Return the [x, y] coordinate for the center point of the cell that contains the specified text.  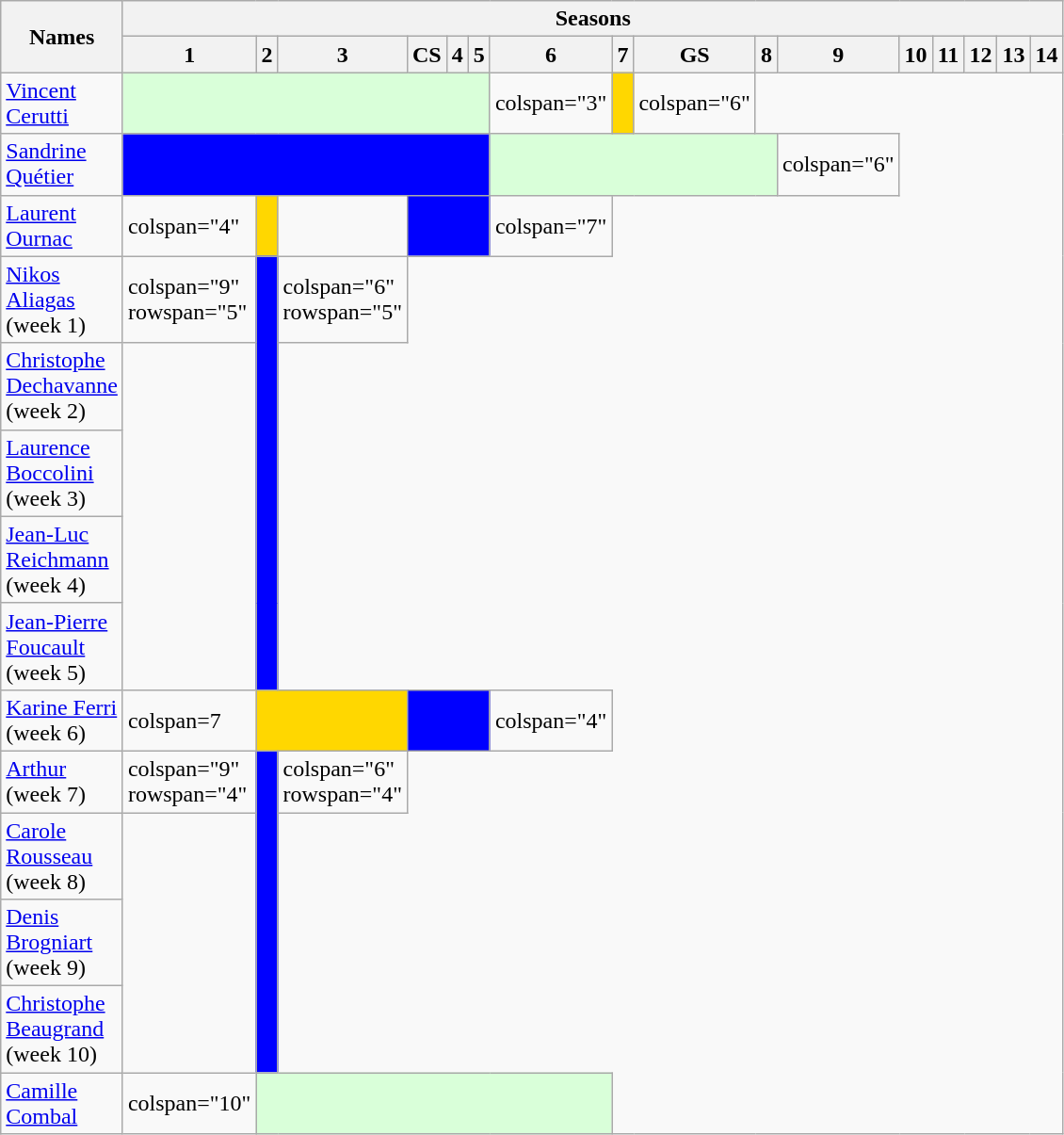
1 [189, 55]
Vincent Cerutti [62, 104]
12 [981, 55]
colspan="9" rowspan="5" [189, 300]
Jean-Pierre Foucault (week 5) [62, 646]
10 [915, 55]
Camille Combal [62, 1104]
colspan="9" rowspan="4" [189, 782]
Nikos Aliagas (week 1) [62, 300]
Laurent Ournac [62, 226]
Karine Ferri (week 6) [62, 720]
Laurence Boccolini (week 3) [62, 473]
Jean-Luc Reichmann (week 4) [62, 559]
14 [1047, 55]
11 [948, 55]
colspan=7 [189, 720]
Denis Brogniart (week 9) [62, 943]
2 [267, 55]
6 [551, 55]
5 [478, 55]
8 [766, 55]
colspan="10" [189, 1104]
Sandrine Quétier [62, 164]
Seasons [593, 19]
Christophe Dechavanne (week 2) [62, 386]
colspan="6" rowspan="4" [343, 782]
colspan="3" [551, 104]
CS [427, 55]
3 [343, 55]
Names [62, 37]
13 [1013, 55]
9 [839, 55]
4 [458, 55]
7 [623, 55]
GS [695, 55]
Arthur (week 7) [62, 782]
Carole Rousseau (week 8) [62, 855]
colspan="6" rowspan="5" [343, 300]
colspan="7" [551, 226]
Christophe Beaugrand (week 10) [62, 1030]
